Scan for the cell matching the given text and deliver its [X, Y] coordinate at center. 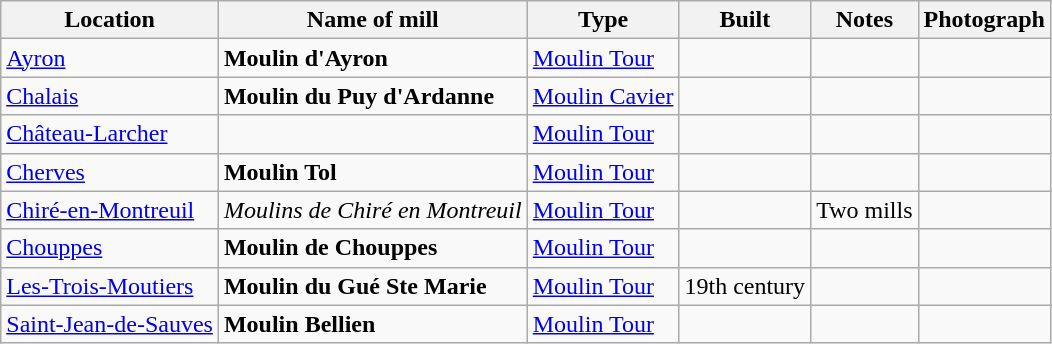
Photograph [984, 20]
Moulin du Gué Ste Marie [372, 286]
Château-Larcher [110, 134]
Les-Trois-Moutiers [110, 286]
Chiré-en-Montreuil [110, 210]
Two mills [864, 210]
19th century [745, 286]
Moulin du Puy d'Ardanne [372, 96]
Built [745, 20]
Chouppes [110, 248]
Moulin d'Ayron [372, 58]
Saint-Jean-de-Sauves [110, 324]
Ayron [110, 58]
Cherves [110, 172]
Moulin Bellien [372, 324]
Notes [864, 20]
Moulin de Chouppes [372, 248]
Name of mill [372, 20]
Moulins de Chiré en Montreuil [372, 210]
Moulin Cavier [603, 96]
Location [110, 20]
Chalais [110, 96]
Moulin Tol [372, 172]
Type [603, 20]
